Return the (X, Y) coordinate for the center point of the cell that contains the specified text.  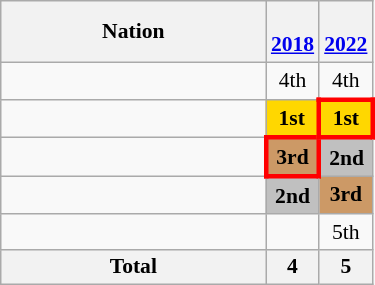
5th (346, 232)
Total (134, 267)
2022 (346, 32)
Nation (134, 32)
4 (292, 267)
2018 (292, 32)
5 (346, 267)
